Return the [x, y] coordinate for the center point of the cell that contains the specified text.  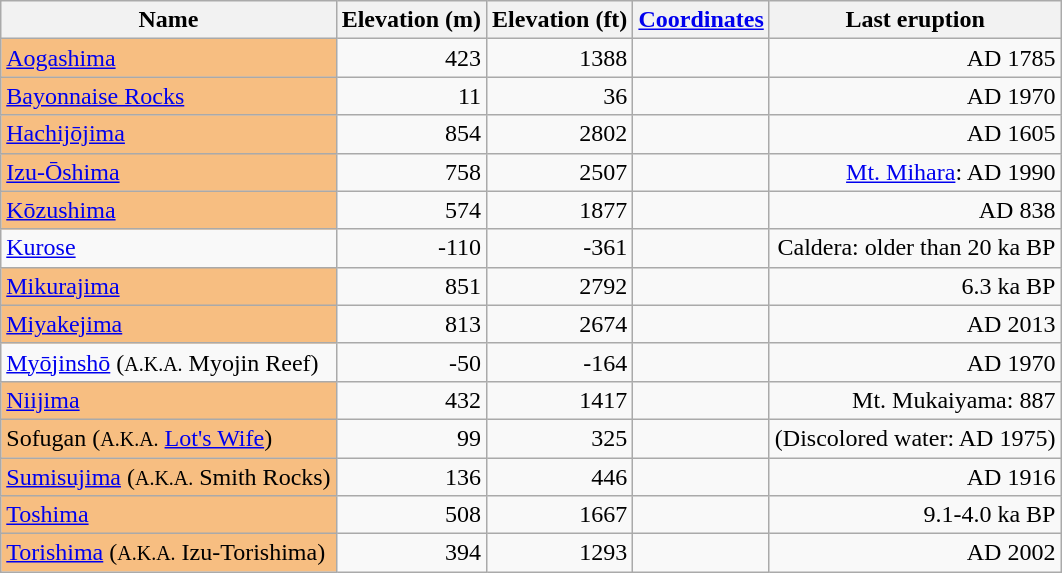
508 [411, 515]
9.1-4.0 ka BP [915, 515]
AD 838 [915, 210]
Miyakejima [168, 324]
136 [411, 477]
574 [411, 210]
Niijima [168, 400]
Toshima [168, 515]
Mt. Mukaiyama: 887 [915, 400]
AD 2013 [915, 324]
1388 [560, 58]
423 [411, 58]
Izu-Ōshima [168, 172]
AD 2002 [915, 553]
2792 [560, 286]
AD 1605 [915, 134]
Coordinates [701, 20]
1877 [560, 210]
Mt. Mihara: AD 1990 [915, 172]
813 [411, 324]
Elevation (ft) [560, 20]
Myōjinshō (A.K.A. Myojin Reef) [168, 362]
1417 [560, 400]
Kurose [168, 248]
Caldera: older than 20 ka BP [915, 248]
1293 [560, 553]
(Discolored water: AD 1975) [915, 438]
854 [411, 134]
99 [411, 438]
-361 [560, 248]
758 [411, 172]
1667 [560, 515]
AD 1916 [915, 477]
325 [560, 438]
Name [168, 20]
Aogashima [168, 58]
432 [411, 400]
446 [560, 477]
851 [411, 286]
Mikurajima [168, 286]
Bayonnaise Rocks [168, 96]
Elevation (m) [411, 20]
-50 [411, 362]
-110 [411, 248]
11 [411, 96]
2507 [560, 172]
2674 [560, 324]
AD 1785 [915, 58]
Last eruption [915, 20]
36 [560, 96]
-164 [560, 362]
Sofugan (A.K.A. Lot's Wife) [168, 438]
Kōzushima [168, 210]
2802 [560, 134]
Sumisujima (A.K.A. Smith Rocks) [168, 477]
Hachijōjima [168, 134]
6.3 ka BP [915, 286]
Torishima (A.K.A. Izu-Torishima) [168, 553]
394 [411, 553]
